Provide the [X, Y] coordinate of the cell's center where the given text is located.  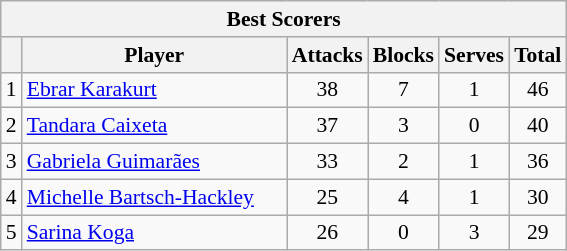
Serves [474, 55]
5 [12, 233]
Attacks [328, 55]
36 [538, 162]
37 [328, 126]
Player [154, 55]
Michelle Bartsch-Hackley [154, 197]
30 [538, 197]
Sarina Koga [154, 233]
Total [538, 55]
Best Scorers [284, 19]
40 [538, 126]
33 [328, 162]
Tandara Caixeta [154, 126]
29 [538, 233]
26 [328, 233]
46 [538, 90]
38 [328, 90]
25 [328, 197]
7 [404, 90]
Blocks [404, 55]
Ebrar Karakurt [154, 90]
Gabriela Guimarães [154, 162]
